Detect which cell encompasses the target text, then output its [X, Y] center coordinate. 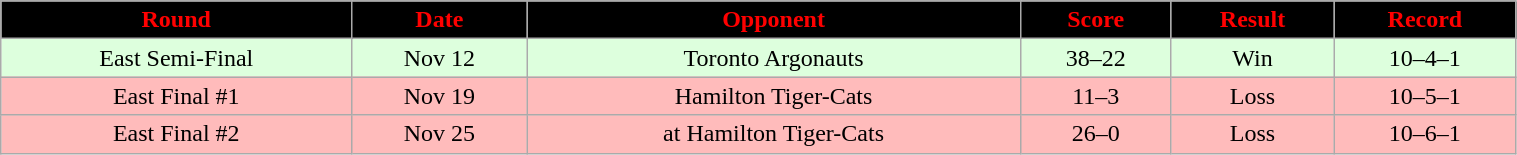
East Semi-Final [176, 58]
Score [1096, 20]
10–6–1 [1425, 134]
26–0 [1096, 134]
38–22 [1096, 58]
Opponent [774, 20]
Date [440, 20]
Win [1252, 58]
Toronto Argonauts [774, 58]
Hamilton Tiger-Cats [774, 96]
Record [1425, 20]
11–3 [1096, 96]
Nov 12 [440, 58]
Round [176, 20]
Result [1252, 20]
East Final #1 [176, 96]
Nov 25 [440, 134]
East Final #2 [176, 134]
at Hamilton Tiger-Cats [774, 134]
Nov 19 [440, 96]
10–4–1 [1425, 58]
10–5–1 [1425, 96]
